For the text-containing cell, return its midpoint in [x, y] coordinate format. 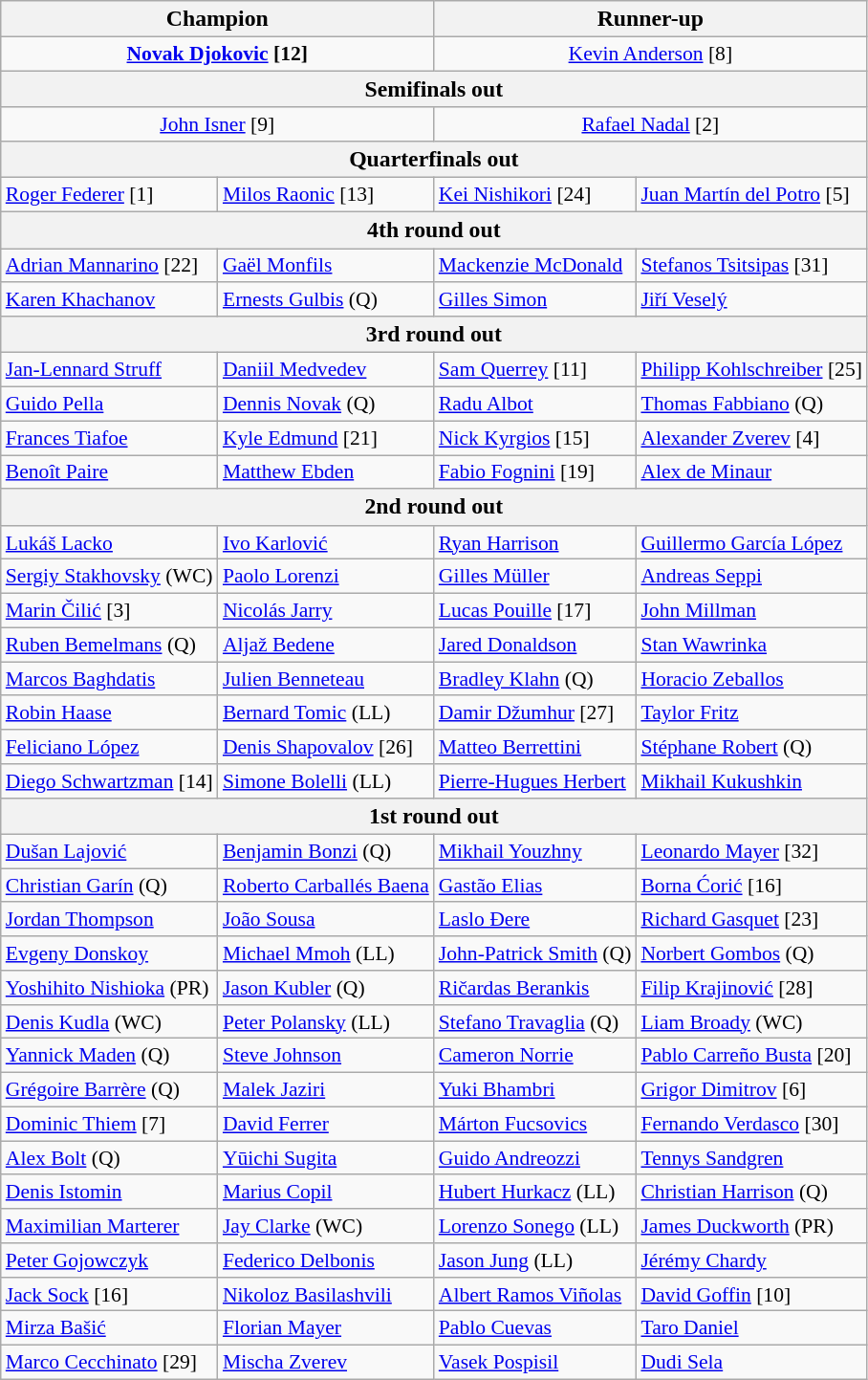
Michael Mmoh (LL) [326, 953]
Fernando Verdasco [30] [751, 1125]
Novak Djokovic [12] [218, 55]
Jordan Thompson [109, 920]
John Millman [751, 611]
Márton Fucsovics [535, 1125]
Jan-Lennard Struff [109, 370]
Vasek Pospisil [535, 1363]
Roberto Carballés Baena [326, 886]
Ruben Bemelmans (Q) [109, 645]
Quarterfinals out [434, 160]
James Duckworth (PR) [751, 1226]
2nd round out [434, 508]
Yannick Maden (Q) [109, 1056]
Gaël Monfils [326, 266]
John Isner [9] [218, 125]
Stan Wawrinka [751, 645]
Tennys Sandgren [751, 1158]
Evgeny Donskoy [109, 953]
Mikhail Kukushkin [751, 781]
Radu Albot [535, 405]
Pablo Carreño Busta [20] [751, 1056]
Fabio Fognini [19] [535, 472]
Jay Clarke (WC) [326, 1226]
Pablo Cuevas [535, 1328]
Runner-up [650, 19]
Stefanos Tsitsipas [31] [751, 266]
Ričardas Berankis [535, 988]
Richard Gasquet [23] [751, 920]
Simone Bolelli (LL) [326, 781]
Leonardo Mayer [32] [751, 852]
Alex de Minaur [751, 472]
Federico Delbonis [326, 1260]
Marin Čilić [3] [109, 611]
1st round out [434, 817]
Mirza Bašić [109, 1328]
Nick Kyrgios [15] [535, 438]
David Ferrer [326, 1125]
Nikoloz Basilashvili [326, 1295]
Maximilian Marterer [109, 1226]
4th round out [434, 230]
Dudi Sela [751, 1363]
Hubert Hurkacz (LL) [535, 1193]
Lukáš Lacko [109, 543]
Sergiy Stakhovsky (WC) [109, 577]
Gastão Elias [535, 886]
João Sousa [326, 920]
Rafael Nadal [2] [650, 125]
Paolo Lorenzi [326, 577]
Lorenzo Sonego (LL) [535, 1226]
Benoît Paire [109, 472]
Aljaž Bedene [326, 645]
Guillermo García López [751, 543]
Matthew Ebden [326, 472]
Malek Jaziri [326, 1090]
Juan Martín del Potro [5] [751, 195]
Milos Raonic [13] [326, 195]
Mackenzie McDonald [535, 266]
Jiří Veselý [751, 300]
Grigor Dimitrov [6] [751, 1090]
Yūichi Sugita [326, 1158]
Grégoire Barrère (Q) [109, 1090]
Jérémy Chardy [751, 1260]
Ryan Harrison [535, 543]
Yuki Bhambri [535, 1090]
Albert Ramos Viñolas [535, 1295]
Gilles Simon [535, 300]
Philipp Kohlschreiber [25] [751, 370]
Feliciano López [109, 747]
Denis Kudla (WC) [109, 1022]
Denis Istomin [109, 1193]
Florian Mayer [326, 1328]
Christian Harrison (Q) [751, 1193]
Andreas Seppi [751, 577]
Frances Tiafoe [109, 438]
Adrian Mannarino [22] [109, 266]
Marius Copil [326, 1193]
Diego Schwartzman [14] [109, 781]
Liam Broady (WC) [751, 1022]
Borna Ćorić [16] [751, 886]
Kei Nishikori [24] [535, 195]
Norbert Gombos (Q) [751, 953]
Steve Johnson [326, 1056]
3rd round out [434, 335]
Peter Polansky (LL) [326, 1022]
Pierre-Hugues Herbert [535, 781]
Guido Pella [109, 405]
Kyle Edmund [21] [326, 438]
Horacio Zeballos [751, 679]
Taylor Fritz [751, 713]
Marcos Baghdatis [109, 679]
David Goffin [10] [751, 1295]
Peter Gojowczyk [109, 1260]
Jared Donaldson [535, 645]
Dušan Lajović [109, 852]
Filip Krajinović [28] [751, 988]
Mischa Zverev [326, 1363]
Damir Džumhur [27] [535, 713]
Stéphane Robert (Q) [751, 747]
Roger Federer [1] [109, 195]
Jason Kubler (Q) [326, 988]
Marco Cecchinato [29] [109, 1363]
Matteo Berrettini [535, 747]
Jack Sock [16] [109, 1295]
Alex Bolt (Q) [109, 1158]
Dennis Novak (Q) [326, 405]
Benjamin Bonzi (Q) [326, 852]
Gilles Müller [535, 577]
Champion [218, 19]
Stefano Travaglia (Q) [535, 1022]
Kevin Anderson [8] [650, 55]
Bernard Tomic (LL) [326, 713]
Julien Benneteau [326, 679]
Mikhail Youzhny [535, 852]
Jason Jung (LL) [535, 1260]
Bradley Klahn (Q) [535, 679]
Robin Haase [109, 713]
Yoshihito Nishioka (PR) [109, 988]
Dominic Thiem [7] [109, 1125]
Sam Querrey [11] [535, 370]
Taro Daniel [751, 1328]
Lucas Pouille [17] [535, 611]
Nicolás Jarry [326, 611]
Christian Garín (Q) [109, 886]
Denis Shapovalov [26] [326, 747]
Daniil Medvedev [326, 370]
Ivo Karlović [326, 543]
Alexander Zverev [4] [751, 438]
Thomas Fabbiano (Q) [751, 405]
Ernests Gulbis (Q) [326, 300]
Karen Khachanov [109, 300]
John-Patrick Smith (Q) [535, 953]
Semifinals out [434, 90]
Laslo Đere [535, 920]
Guido Andreozzi [535, 1158]
Cameron Norrie [535, 1056]
